Extract the [X, Y] coordinate from the center of the cell holding the provided text.  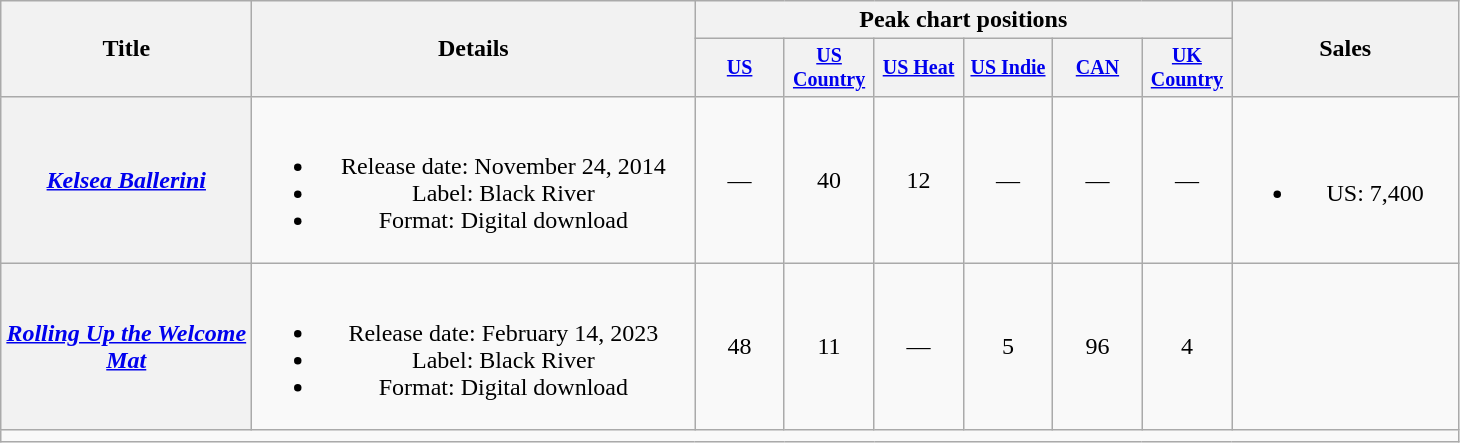
Details [474, 49]
CAN [1098, 68]
12 [918, 180]
Kelsea Ballerini [126, 180]
UK Country [1186, 68]
4 [1186, 346]
Rolling Up the Welcome Mat [126, 346]
Title [126, 49]
US: 7,400 [1346, 180]
48 [740, 346]
US Indie [1008, 68]
5 [1008, 346]
40 [828, 180]
96 [1098, 346]
Release date: November 24, 2014Label: Black RiverFormat: Digital download [474, 180]
Peak chart positions [964, 20]
Release date: February 14, 2023Label: Black RiverFormat: Digital download [474, 346]
11 [828, 346]
US Country [828, 68]
Sales [1346, 49]
US Heat [918, 68]
US [740, 68]
